Determine the [x, y] coordinate at the center of the cell enclosing the given text.  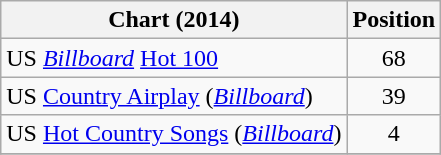
Chart (2014) [174, 20]
68 [394, 58]
39 [394, 96]
4 [394, 134]
US Billboard Hot 100 [174, 58]
US Hot Country Songs (Billboard) [174, 134]
US Country Airplay (Billboard) [174, 96]
Position [394, 20]
